Pinpoint the cell where the given text exists, returning its (X, Y) midpoint coordinate. 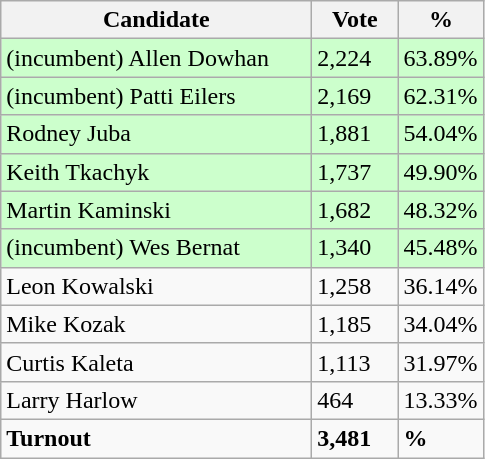
36.14% (441, 286)
(incumbent) Allen Dowhan (156, 58)
Candidate (156, 20)
31.97% (441, 362)
2,169 (355, 96)
2,224 (355, 58)
54.04% (441, 134)
1,737 (355, 172)
45.48% (441, 248)
Vote (355, 20)
(incumbent) Wes Bernat (156, 248)
13.33% (441, 400)
Keith Tkachyk (156, 172)
1,113 (355, 362)
1,682 (355, 210)
Turnout (156, 438)
Larry Harlow (156, 400)
Curtis Kaleta (156, 362)
Mike Kozak (156, 324)
34.04% (441, 324)
Leon Kowalski (156, 286)
1,340 (355, 248)
3,481 (355, 438)
1,185 (355, 324)
Rodney Juba (156, 134)
1,881 (355, 134)
49.90% (441, 172)
63.89% (441, 58)
464 (355, 400)
Martin Kaminski (156, 210)
(incumbent) Patti Eilers (156, 96)
62.31% (441, 96)
1,258 (355, 286)
48.32% (441, 210)
